For the text-containing cell, return its midpoint in [x, y] coordinate format. 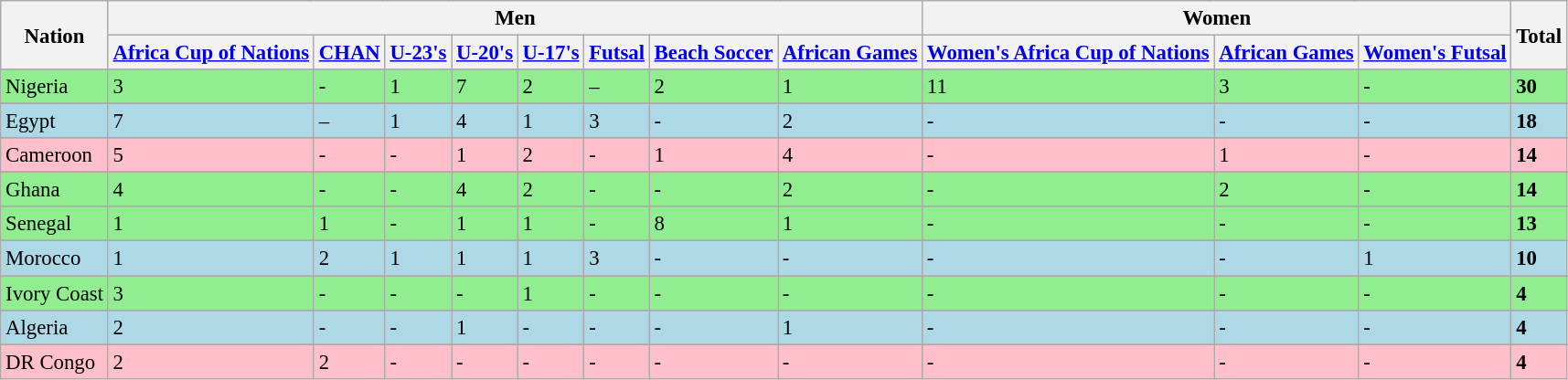
Nation [55, 35]
Ivory Coast [55, 293]
30 [1539, 87]
Ghana [55, 190]
CHAN [349, 53]
Women [1217, 18]
Women's Africa Cup of Nations [1068, 53]
U-23's [419, 53]
5 [210, 155]
Nigeria [55, 87]
Total [1539, 35]
Egypt [55, 121]
Men [515, 18]
Cameroon [55, 155]
11 [1068, 87]
U-20's [485, 53]
Algeria [55, 327]
U-17's [550, 53]
Beach Soccer [713, 53]
18 [1539, 121]
Women's Futsal [1435, 53]
10 [1539, 259]
Futsal [616, 53]
Africa Cup of Nations [210, 53]
DR Congo [55, 362]
Senegal [55, 224]
Morocco [55, 259]
13 [1539, 224]
8 [713, 224]
